Output the (x, y) coordinate of the center of the cell containing the given text.  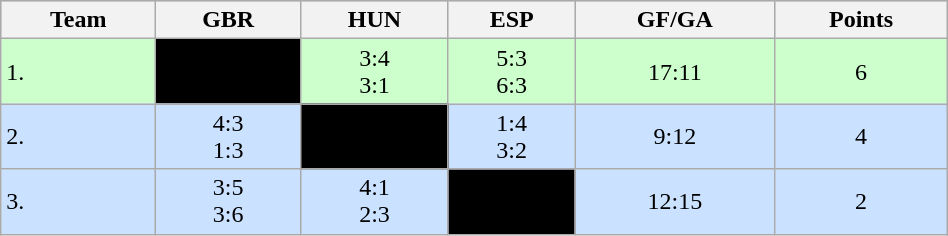
GBR (228, 20)
4:31:3 (228, 136)
3. (78, 202)
2. (78, 136)
1:43:2 (511, 136)
2 (861, 202)
17:11 (675, 72)
9:12 (675, 136)
4 (861, 136)
6 (861, 72)
1. (78, 72)
Team (78, 20)
4:12:3 (375, 202)
12:15 (675, 202)
5:36:3 (511, 72)
GF/GA (675, 20)
HUN (375, 20)
Points (861, 20)
ESP (511, 20)
3:43:1 (375, 72)
3:53:6 (228, 202)
